Determine the (X, Y) coordinate at the center of the cell enclosing the given text.  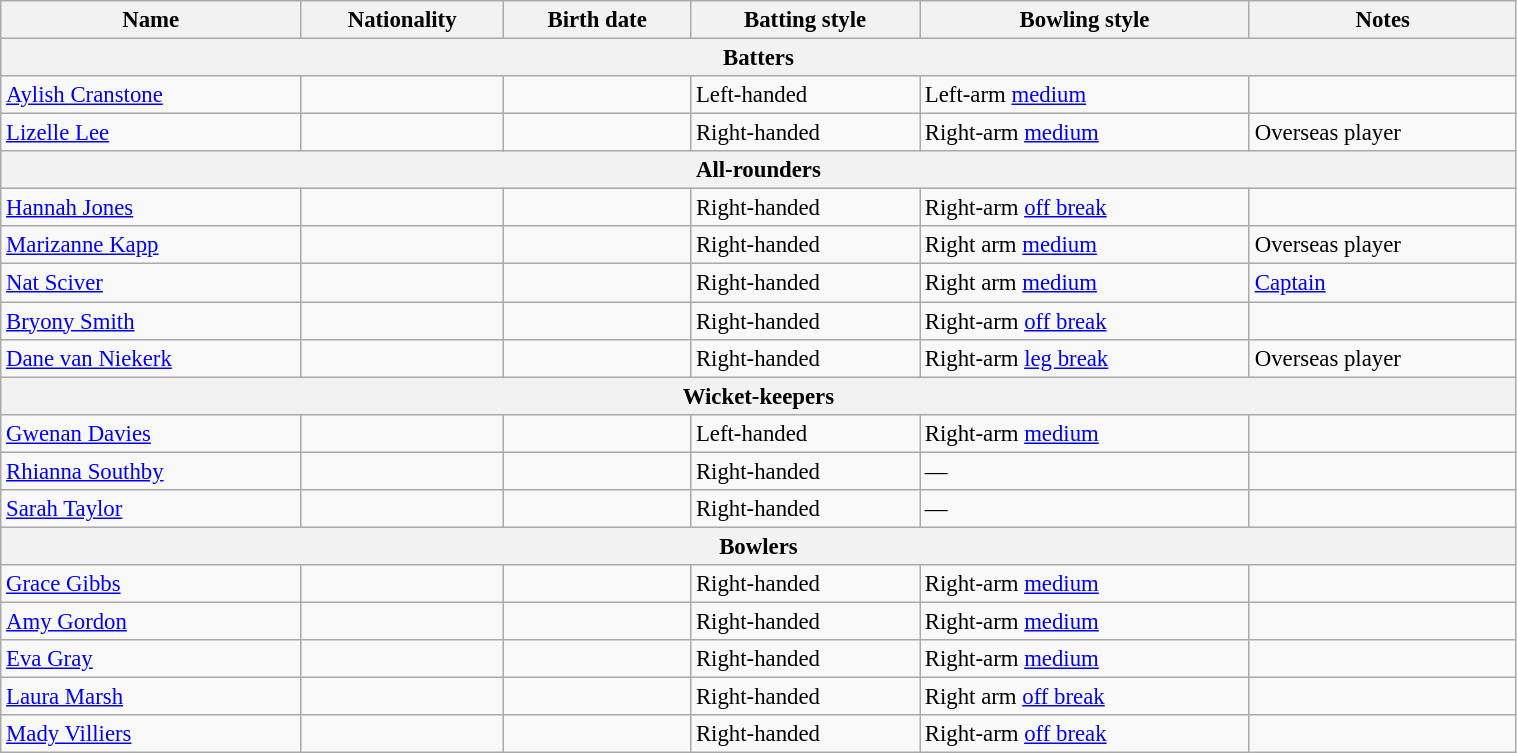
Name (151, 20)
Laura Marsh (151, 697)
Rhianna Southby (151, 471)
Gwenan Davies (151, 433)
Bowlers (758, 546)
Right arm off break (1085, 697)
Nationality (402, 20)
All-rounders (758, 170)
Dane van Niekerk (151, 358)
Lizelle Lee (151, 133)
Hannah Jones (151, 208)
Captain (1382, 283)
Aylish Cranstone (151, 95)
Amy Gordon (151, 621)
Left-arm medium (1085, 95)
Sarah Taylor (151, 509)
Marizanne Kapp (151, 245)
Birth date (598, 20)
Right-arm leg break (1085, 358)
Wicket-keepers (758, 396)
Batters (758, 58)
Bryony Smith (151, 321)
Grace Gibbs (151, 584)
Bowling style (1085, 20)
Mady Villiers (151, 734)
Notes (1382, 20)
Eva Gray (151, 659)
Batting style (806, 20)
Nat Sciver (151, 283)
